Output the (x, y) coordinate of the center of the cell containing the given text.  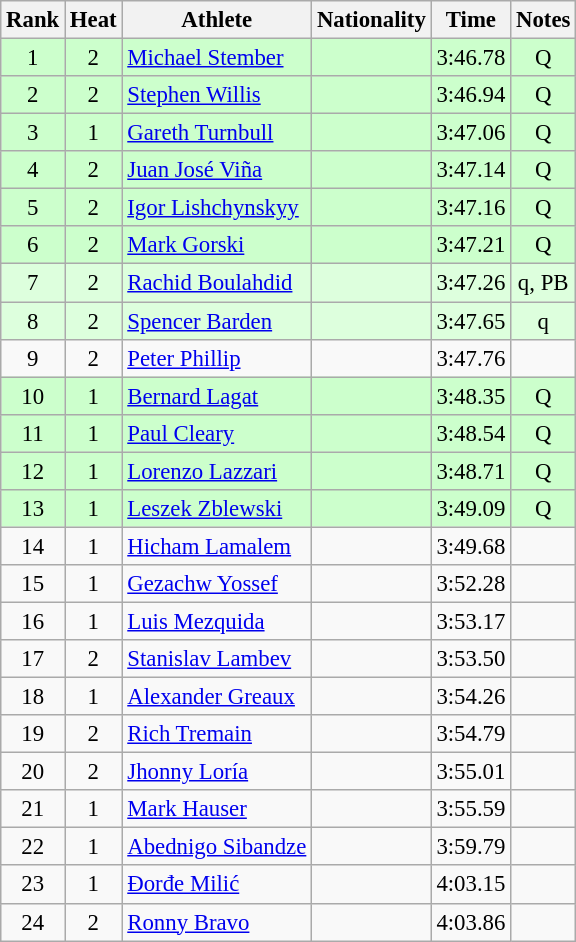
13 (33, 509)
3:55.01 (471, 772)
8 (33, 321)
Luis Mezquida (217, 621)
11 (33, 433)
16 (33, 621)
7 (33, 283)
4 (33, 170)
Michael Stember (217, 58)
3:53.50 (471, 659)
Juan José Viña (217, 170)
Nationality (372, 20)
24 (33, 922)
Rich Tremain (217, 734)
23 (33, 885)
3:52.28 (471, 584)
3:49.09 (471, 509)
Jhonny Loría (217, 772)
Đorđe Milić (217, 885)
Peter Phillip (217, 358)
Mark Hauser (217, 809)
3:47.26 (471, 283)
q (544, 321)
Heat (94, 20)
Abednigo Sibandze (217, 847)
10 (33, 396)
Stephen Willis (217, 95)
18 (33, 697)
Stanislav Lambev (217, 659)
Gareth Turnbull (217, 133)
3:46.78 (471, 58)
Rachid Boulahdid (217, 283)
9 (33, 358)
Mark Gorski (217, 245)
3:47.06 (471, 133)
Athlete (217, 20)
3:47.16 (471, 208)
3:48.54 (471, 433)
3:47.76 (471, 358)
3:48.71 (471, 471)
20 (33, 772)
19 (33, 734)
Bernard Lagat (217, 396)
Ronny Bravo (217, 922)
5 (33, 208)
3:48.35 (471, 396)
3:59.79 (471, 847)
3:55.59 (471, 809)
q, PB (544, 283)
3:47.65 (471, 321)
4:03.86 (471, 922)
3:53.17 (471, 621)
Lorenzo Lazzari (217, 471)
Paul Cleary (217, 433)
Hicham Lamalem (217, 546)
14 (33, 546)
17 (33, 659)
3:46.94 (471, 95)
3:47.21 (471, 245)
3:54.79 (471, 734)
6 (33, 245)
4:03.15 (471, 885)
Leszek Zblewski (217, 509)
3:47.14 (471, 170)
3 (33, 133)
Rank (33, 20)
Gezachw Yossef (217, 584)
Igor Lishchynskyy (217, 208)
15 (33, 584)
21 (33, 809)
Alexander Greaux (217, 697)
22 (33, 847)
Time (471, 20)
3:54.26 (471, 697)
Spencer Barden (217, 321)
3:49.68 (471, 546)
Notes (544, 20)
12 (33, 471)
